Identify which cell holds the provided text, then report its (x, y) central coordinate. 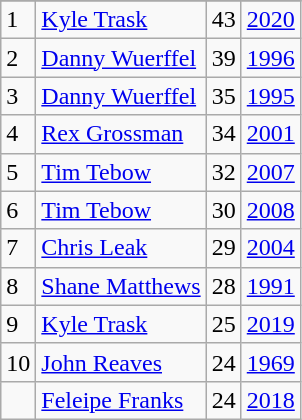
4 (18, 134)
32 (224, 172)
7 (18, 248)
Feleipe Franks (121, 400)
6 (18, 210)
Rex Grossman (121, 134)
35 (224, 96)
30 (224, 210)
2 (18, 58)
2007 (270, 172)
2020 (270, 20)
34 (224, 134)
Chris Leak (121, 248)
1995 (270, 96)
9 (18, 324)
2019 (270, 324)
3 (18, 96)
25 (224, 324)
1 (18, 20)
1996 (270, 58)
2018 (270, 400)
10 (18, 362)
2001 (270, 134)
2008 (270, 210)
43 (224, 20)
39 (224, 58)
John Reaves (121, 362)
Shane Matthews (121, 286)
28 (224, 286)
29 (224, 248)
1991 (270, 286)
1969 (270, 362)
2004 (270, 248)
5 (18, 172)
8 (18, 286)
